Capture the cell that displays the provided text and extract its [X, Y] central coordinate. 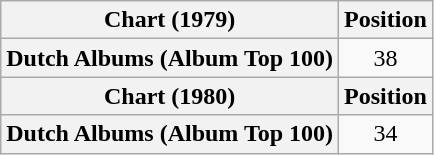
Chart (1980) [170, 96]
38 [386, 58]
34 [386, 134]
Chart (1979) [170, 20]
